Scan for the cell matching the given text and deliver its [X, Y] coordinate at center. 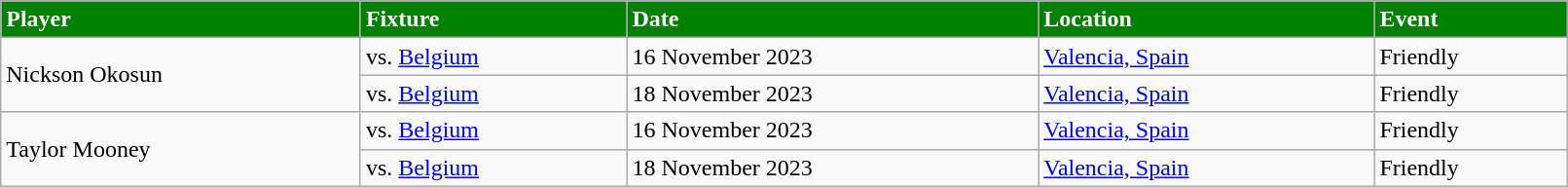
Player [181, 19]
Date [833, 19]
Fixture [493, 19]
Taylor Mooney [181, 149]
Location [1207, 19]
Nickson Okosun [181, 75]
Event [1472, 19]
